Detect which cell encompasses the target text, then output its [x, y] center coordinate. 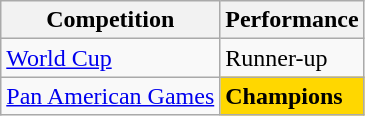
Pan American Games [110, 96]
Champions [292, 96]
Runner-up [292, 58]
World Cup [110, 58]
Competition [110, 20]
Performance [292, 20]
